Scan for the cell matching the given text and deliver its [x, y] coordinate at center. 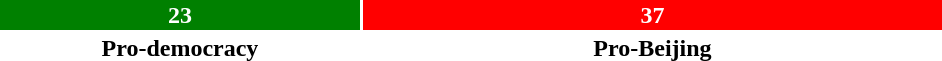
37 [652, 15]
23 [180, 15]
